Capture the cell that displays the provided text and extract its (x, y) central coordinate. 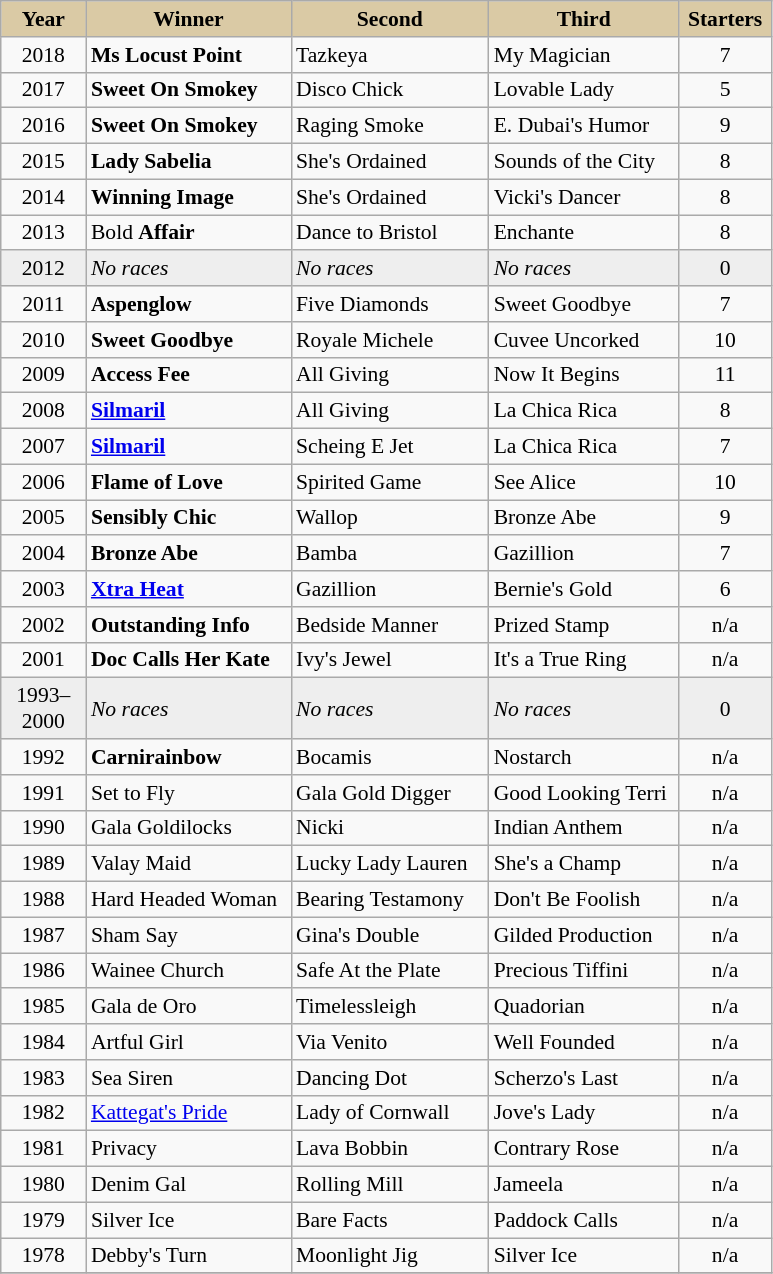
1983 (44, 1078)
Five Diamonds (390, 304)
1984 (44, 1042)
1990 (44, 828)
E. Dubai's Humor (584, 126)
2005 (44, 518)
Lady of Cornwall (390, 1113)
Ivy's Jewel (390, 660)
Sounds of the City (584, 162)
Starters (726, 19)
Via Venito (390, 1042)
Good Looking Terri (584, 793)
Nostarch (584, 757)
2010 (44, 340)
Lava Bobbin (390, 1149)
2013 (44, 233)
Valay Maid (188, 864)
5 (726, 90)
Wainee Church (188, 971)
Tazkeya (390, 55)
2015 (44, 162)
Scheing E Jet (390, 447)
Safe At the Plate (390, 971)
2008 (44, 411)
Precious Tiffini (584, 971)
Jameela (584, 1185)
Bedside Manner (390, 625)
Second (390, 19)
1991 (44, 793)
Scherzo's Last (584, 1078)
1982 (44, 1113)
11 (726, 375)
Bamba (390, 554)
Contrary Rose (584, 1149)
Vicki's Dancer (584, 197)
Bocamis (390, 757)
1986 (44, 971)
See Alice (584, 482)
2003 (44, 589)
Doc Calls Her Kate (188, 660)
Moonlight Jig (390, 1256)
1980 (44, 1185)
Cuvee Uncorked (584, 340)
1985 (44, 1007)
Ms Locust Point (188, 55)
Gilded Production (584, 935)
1978 (44, 1256)
Quadorian (584, 1007)
2018 (44, 55)
6 (726, 589)
1981 (44, 1149)
Set to Fly (188, 793)
Gala Gold Digger (390, 793)
Rolling Mill (390, 1185)
1987 (44, 935)
2014 (44, 197)
Enchante (584, 233)
Dance to Bristol (390, 233)
Nicki (390, 828)
Winning Image (188, 197)
Sea Siren (188, 1078)
2001 (44, 660)
Third (584, 19)
Debby's Turn (188, 1256)
Kattegat's Pride (188, 1113)
Hard Headed Woman (188, 900)
Lovable Lady (584, 90)
Wallop (390, 518)
Sham Say (188, 935)
Access Fee (188, 375)
2006 (44, 482)
Royale Michele (390, 340)
Bare Facts (390, 1220)
Gala de Oro (188, 1007)
2002 (44, 625)
Now It Begins (584, 375)
She's a Champ (584, 864)
Timelessleigh (390, 1007)
Winner (188, 19)
Well Founded (584, 1042)
Sensibly Chic (188, 518)
2017 (44, 90)
2009 (44, 375)
Flame of Love (188, 482)
Spirited Game (390, 482)
Prized Stamp (584, 625)
Lucky Lady Lauren (390, 864)
1993–2000 (44, 708)
Bernie's Gold (584, 589)
Carnirainbow (188, 757)
My Magician (584, 55)
Dancing Dot (390, 1078)
Outstanding Info (188, 625)
2004 (44, 554)
1989 (44, 864)
Bearing Testamony (390, 900)
Xtra Heat (188, 589)
Paddock Calls (584, 1220)
Raging Smoke (390, 126)
2012 (44, 269)
Gala Goldilocks (188, 828)
Jove's Lady (584, 1113)
Bold Affair (188, 233)
Indian Anthem (584, 828)
1979 (44, 1220)
Year (44, 19)
2011 (44, 304)
Disco Chick (390, 90)
2007 (44, 447)
Aspenglow (188, 304)
Gina's Double (390, 935)
2016 (44, 126)
It's a True Ring (584, 660)
Privacy (188, 1149)
1992 (44, 757)
1988 (44, 900)
Denim Gal (188, 1185)
Don't Be Foolish (584, 900)
Artful Girl (188, 1042)
Lady Sabelia (188, 162)
